Return [x, y] of the center of cell containing provided text 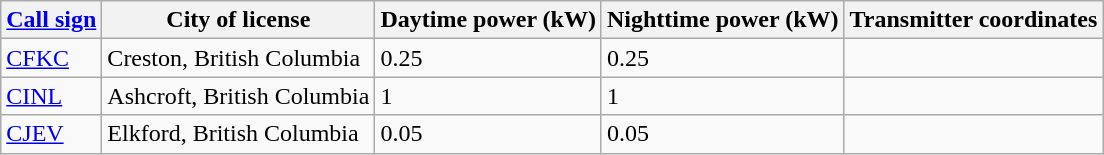
CINL [52, 96]
City of license [238, 20]
Elkford, British Columbia [238, 134]
Ashcroft, British Columbia [238, 96]
CJEV [52, 134]
Transmitter coordinates [974, 20]
Call sign [52, 20]
CFKC [52, 58]
Nighttime power (kW) [722, 20]
Daytime power (kW) [488, 20]
Creston, British Columbia [238, 58]
